Extract the [x, y] coordinate from the center of the cell holding the provided text.  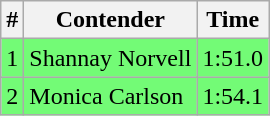
Shannay Norvell [110, 58]
1:54.1 [233, 96]
1:51.0 [233, 58]
# [12, 20]
Monica Carlson [110, 96]
1 [12, 58]
Contender [110, 20]
2 [12, 96]
Time [233, 20]
